Determine the [x, y] coordinate at the center of the cell enclosing the given text.  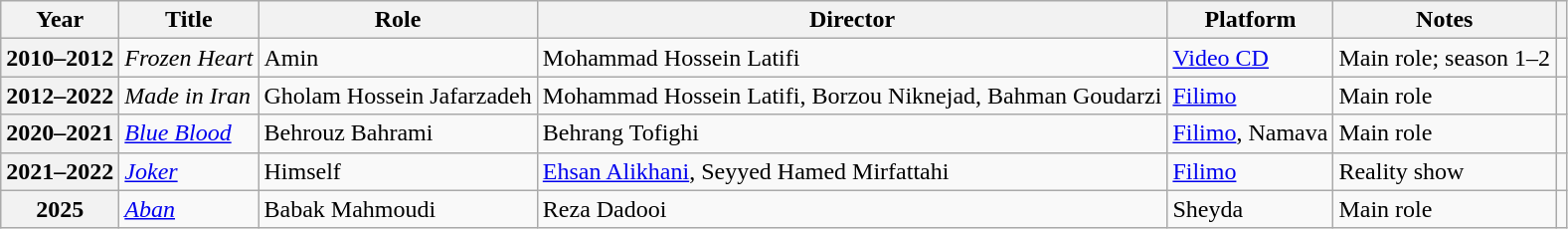
Babak Mahmoudi [398, 209]
2020–2021 [60, 133]
2025 [60, 209]
Frozen Heart [189, 58]
Ehsan Alikhani, Seyyed Hamed Mirfattahi [852, 171]
Blue Blood [189, 133]
Main role; season 1–2 [1445, 58]
Director [852, 20]
Gholam Hossein Jafarzadeh [398, 96]
Behrang Tofighi [852, 133]
Year [60, 20]
Reza Dadooi [852, 209]
Himself [398, 171]
Aban [189, 209]
Behrouz Bahrami [398, 133]
2010–2012 [60, 58]
Amin [398, 58]
Filimo, Namava [1251, 133]
Platform [1251, 20]
Reality show [1445, 171]
Mohammad Hossein Latifi [852, 58]
2021–2022 [60, 171]
Sheyda [1251, 209]
Notes [1445, 20]
2012–2022 [60, 96]
Title [189, 20]
Made in Iran [189, 96]
Joker [189, 171]
Video CD [1251, 58]
Role [398, 20]
Mohammad Hossein Latifi, Borzou Niknejad, Bahman Goudarzi [852, 96]
